Detect which cell encompasses the target text, then output its (x, y) center coordinate. 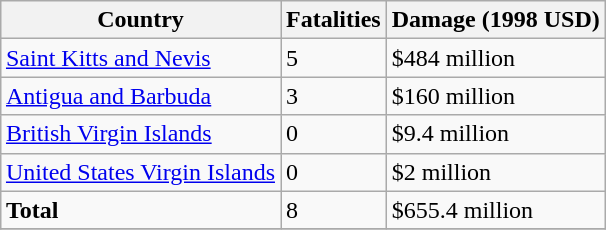
Fatalities (333, 20)
Country (140, 20)
Damage (1998 USD) (496, 20)
Antigua and Barbuda (140, 96)
Total (140, 210)
$655.4 million (496, 210)
$484 million (496, 58)
British Virgin Islands (140, 134)
United States Virgin Islands (140, 172)
$9.4 million (496, 134)
8 (333, 210)
$160 million (496, 96)
3 (333, 96)
Saint Kitts and Nevis (140, 58)
$2 million (496, 172)
5 (333, 58)
